Pinpoint the cell where the given text exists, returning its [x, y] midpoint coordinate. 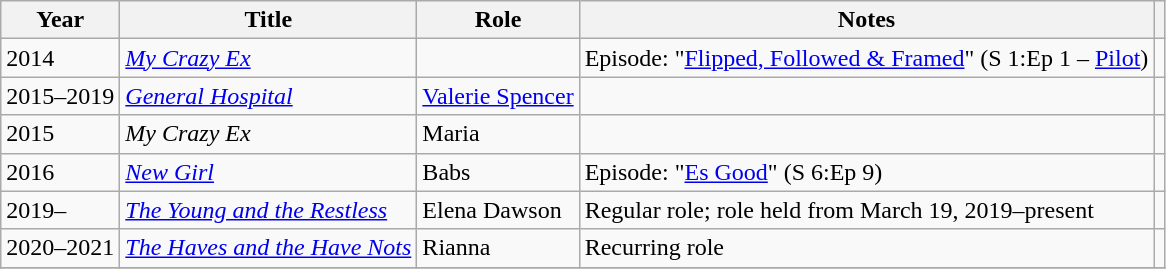
New Girl [268, 172]
Valerie Spencer [498, 96]
2015–2019 [60, 96]
Babs [498, 172]
2019– [60, 210]
Episode: "Flipped, Followed & Framed" (S 1:Ep 1 – Pilot) [866, 58]
The Haves and the Have Nots [268, 248]
The Young and the Restless [268, 210]
Recurring role [866, 248]
2020–2021 [60, 248]
Maria [498, 134]
2014 [60, 58]
Role [498, 20]
2016 [60, 172]
2015 [60, 134]
Elena Dawson [498, 210]
Notes [866, 20]
Title [268, 20]
Rianna [498, 248]
Year [60, 20]
General Hospital [268, 96]
Episode: "Es Good" (S 6:Ep 9) [866, 172]
Regular role; role held from March 19, 2019–present [866, 210]
